Detect which cell encompasses the target text, then output its [X, Y] center coordinate. 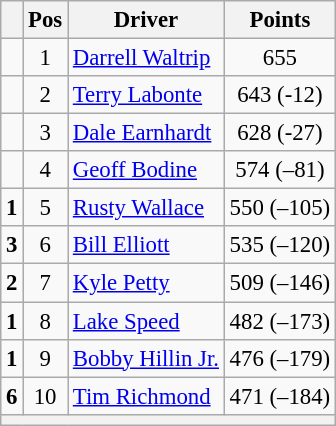
Geoff Bodine [146, 170]
471 (–184) [280, 396]
Bobby Hillin Jr. [146, 358]
550 (–105) [280, 208]
655 [280, 58]
574 (–81) [280, 170]
5 [46, 208]
628 (-27) [280, 133]
Dale Earnhardt [146, 133]
509 (–146) [280, 283]
482 (–173) [280, 321]
Darrell Waltrip [146, 58]
643 (-12) [280, 95]
535 (–120) [280, 245]
Points [280, 20]
Bill Elliott [146, 245]
Terry Labonte [146, 95]
10 [46, 396]
8 [46, 321]
9 [46, 358]
Driver [146, 20]
Rusty Wallace [146, 208]
7 [46, 283]
Lake Speed [146, 321]
Tim Richmond [146, 396]
Pos [46, 20]
Kyle Petty [146, 283]
4 [46, 170]
476 (–179) [280, 358]
